Scan for the cell matching the given text and deliver its (x, y) coordinate at center. 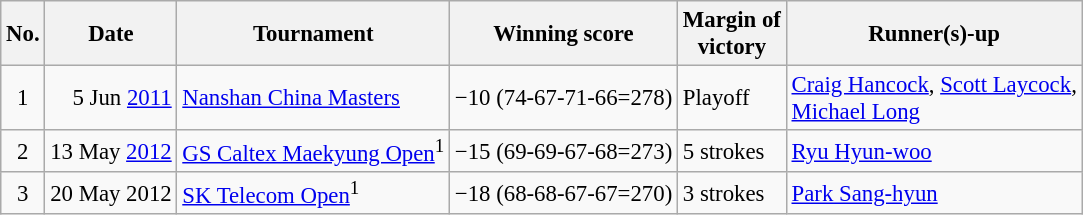
Playoff (732, 98)
−18 (68-68-67-67=270) (564, 193)
1 (23, 98)
Tournament (314, 34)
Nanshan China Masters (314, 98)
Craig Hancock, Scott Laycock, Michael Long (934, 98)
SK Telecom Open1 (314, 193)
2 (23, 151)
13 May 2012 (111, 151)
20 May 2012 (111, 193)
No. (23, 34)
3 (23, 193)
Park Sang-hyun (934, 193)
−15 (69-69-67-68=273) (564, 151)
Margin ofvictory (732, 34)
5 strokes (732, 151)
−10 (74-67-71-66=278) (564, 98)
3 strokes (732, 193)
Winning score (564, 34)
GS Caltex Maekyung Open1 (314, 151)
Date (111, 34)
Runner(s)-up (934, 34)
5 Jun 2011 (111, 98)
Ryu Hyun-woo (934, 151)
